Extract the (x, y) coordinate from the center of the cell holding the provided text.  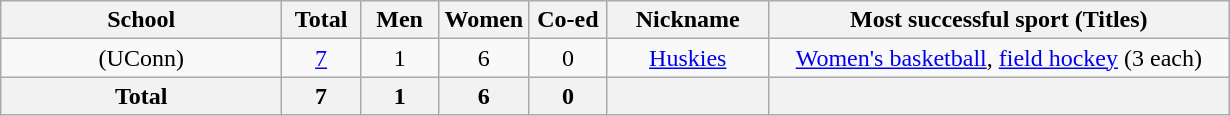
Co-ed (568, 20)
Women (484, 20)
Women's basketball, field hockey (3 each) (998, 58)
Huskies (688, 58)
Men (400, 20)
School (142, 20)
Nickname (688, 20)
(UConn) (142, 58)
Most successful sport (Titles) (998, 20)
